From the cell containing the given text, extract its center point as (x, y) coordinate. 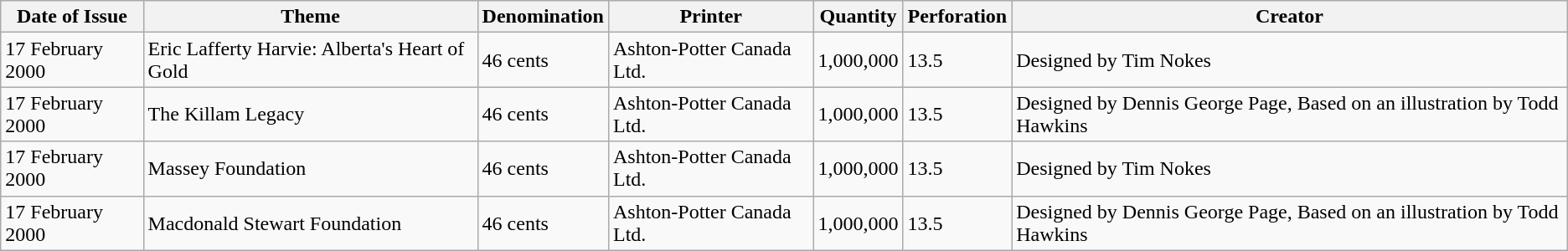
Theme (310, 17)
Massey Foundation (310, 169)
Eric Lafferty Harvie: Alberta's Heart of Gold (310, 60)
The Killam Legacy (310, 114)
Printer (710, 17)
Denomination (543, 17)
Creator (1290, 17)
Perforation (957, 17)
Macdonald Stewart Foundation (310, 223)
Quantity (858, 17)
Date of Issue (72, 17)
